Detect which cell encompasses the target text, then output its [x, y] center coordinate. 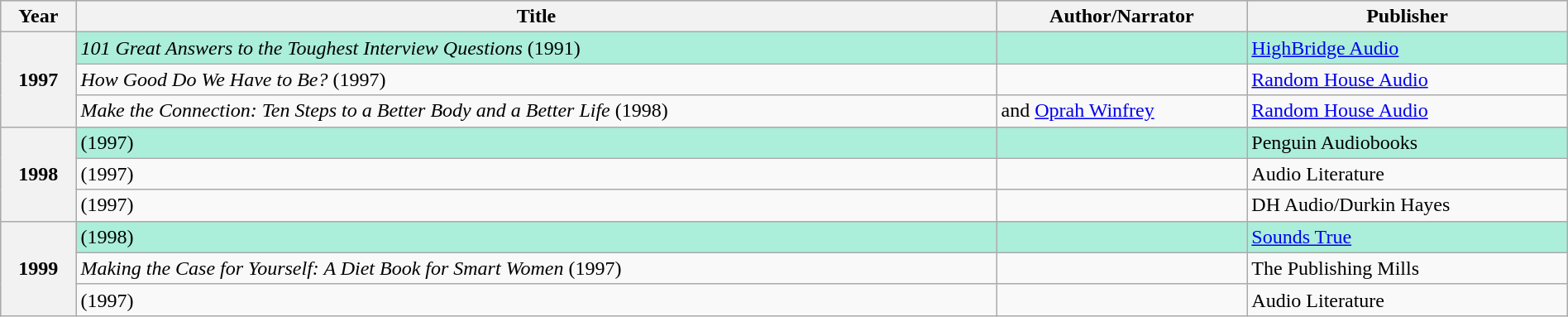
Year [38, 17]
Sounds True [1408, 237]
Title [536, 17]
1998 [38, 174]
1999 [38, 268]
Making the Case for Yourself: A Diet Book for Smart Women (1997) [536, 268]
(1998) [536, 237]
DH Audio/Durkin Hayes [1408, 205]
Publisher [1408, 17]
1997 [38, 79]
Author/Narrator [1121, 17]
The Publishing Mills [1408, 268]
101 Great Answers to the Toughest Interview Questions (1991) [536, 48]
and Oprah Winfrey [1121, 111]
Penguin Audiobooks [1408, 142]
HighBridge Audio [1408, 48]
Make the Connection: Ten Steps to a Better Body and a Better Life (1998) [536, 111]
How Good Do We Have to Be? (1997) [536, 79]
